From the cell containing the given text, extract its center point as [x, y] coordinate. 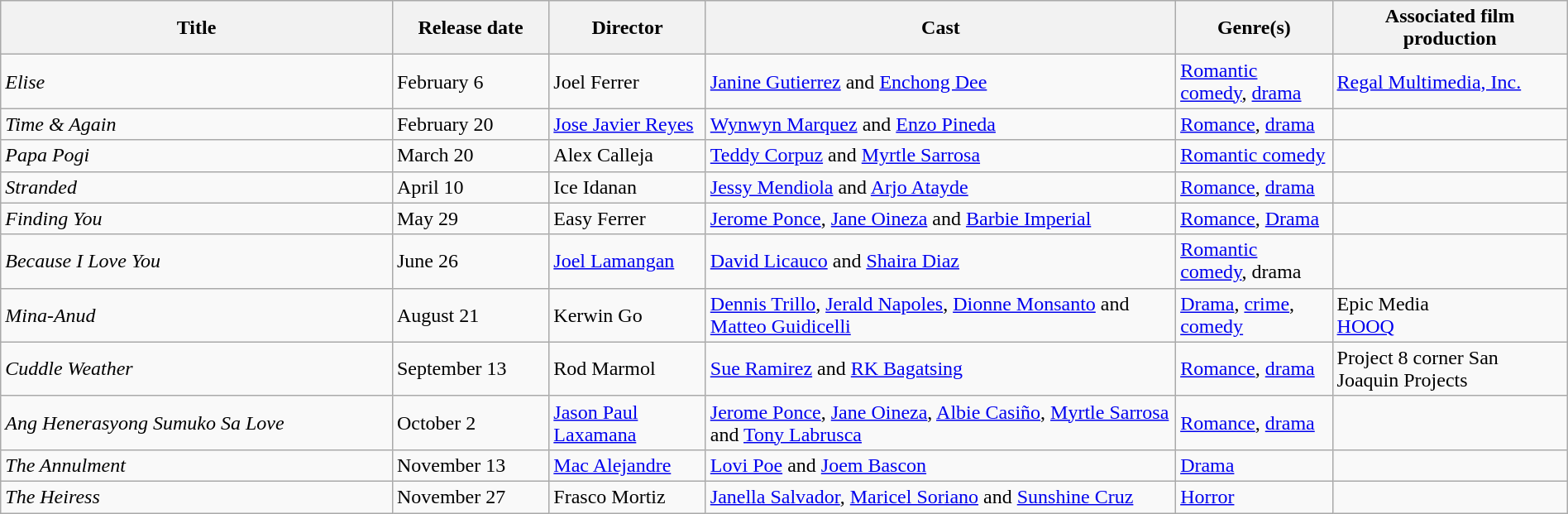
Regal Multimedia, Inc. [1450, 81]
Easy Ferrer [627, 219]
June 26 [470, 262]
Teddy Corpuz and Myrtle Sarrosa [940, 156]
Dennis Trillo, Jerald Napoles, Dionne Monsanto and Matteo Guidicelli [940, 315]
Drama, crime, comedy [1254, 315]
October 2 [470, 422]
Ice Idanan [627, 187]
Jerome Ponce, Jane Oineza and Barbie Imperial [940, 219]
Title [197, 28]
Jessy Mendiola and Arjo Atayde [940, 187]
Jose Javier Reyes [627, 124]
Ang Henerasyong Sumuko Sa Love [197, 422]
Joel Lamangan [627, 262]
Release date [470, 28]
Genre(s) [1254, 28]
May 29 [470, 219]
Romance, Drama [1254, 219]
Stranded [197, 187]
Kerwin Go [627, 315]
Papa Pogi [197, 156]
The Annulment [197, 465]
Janine Gutierrez and Enchong Dee [940, 81]
Alex Calleja [627, 156]
Wynwyn Marquez and Enzo Pineda [940, 124]
Mac Alejandre [627, 465]
August 21 [470, 315]
November 27 [470, 497]
Because I Love You [197, 262]
Drama [1254, 465]
March 20 [470, 156]
Sue Ramirez and RK Bagatsing [940, 369]
David Licauco and Shaira Diaz [940, 262]
Horror [1254, 497]
Elise [197, 81]
Associated film production [1450, 28]
The Heiress [197, 497]
Epic MediaHOOQ [1450, 315]
Romantic comedy [1254, 156]
Jerome Ponce, Jane Oineza, Albie Casiño, Myrtle Sarrosa and Tony Labrusca [940, 422]
Cast [940, 28]
Cuddle Weather [197, 369]
Finding You [197, 219]
Time & Again [197, 124]
February 6 [470, 81]
Jason Paul Laxamana [627, 422]
Director [627, 28]
Frasco Mortiz [627, 497]
Joel Ferrer [627, 81]
Rod Marmol [627, 369]
Lovi Poe and Joem Bascon [940, 465]
Janella Salvador, Maricel Soriano and Sunshine Cruz [940, 497]
Mina-Anud [197, 315]
April 10 [470, 187]
September 13 [470, 369]
November 13 [470, 465]
Project 8 corner San Joaquin Projects [1450, 369]
February 20 [470, 124]
